From the cell containing the given text, extract its center point as [x, y] coordinate. 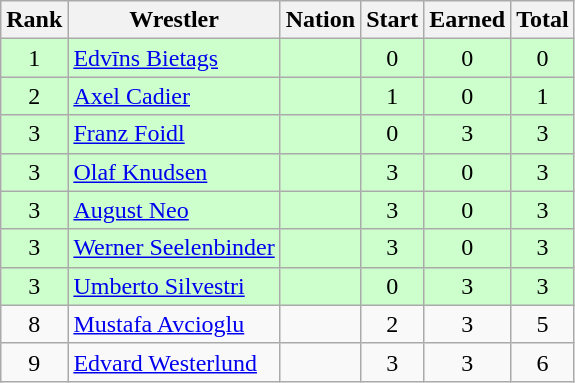
Werner Seelenbinder [174, 248]
8 [34, 324]
9 [34, 362]
6 [543, 362]
Total [543, 20]
Wrestler [174, 20]
Earned [468, 20]
Rank [34, 20]
Edvard Westerlund [174, 362]
Axel Cadier [174, 96]
Umberto Silvestri [174, 286]
5 [543, 324]
August Neo [174, 210]
Olaf Knudsen [174, 172]
Nation [320, 20]
Edvīns Bietags [174, 58]
Mustafa Avcioglu [174, 324]
Start [392, 20]
Franz Foidl [174, 134]
